Provide the (X, Y) coordinate of the cell's center where the given text is located.  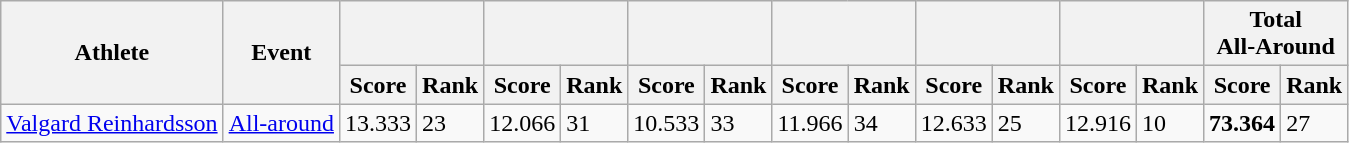
All-around (281, 123)
Event (281, 52)
10.533 (666, 123)
11.966 (810, 123)
73.364 (1242, 123)
10 (1170, 123)
12.633 (954, 123)
23 (450, 123)
12.066 (522, 123)
27 (1314, 123)
13.333 (378, 123)
Athlete (112, 52)
TotalAll-Around (1276, 34)
34 (882, 123)
Valgard Reinhardsson (112, 123)
25 (1026, 123)
12.916 (1098, 123)
33 (738, 123)
31 (594, 123)
